Output the [X, Y] coordinate of the center of the cell containing the given text.  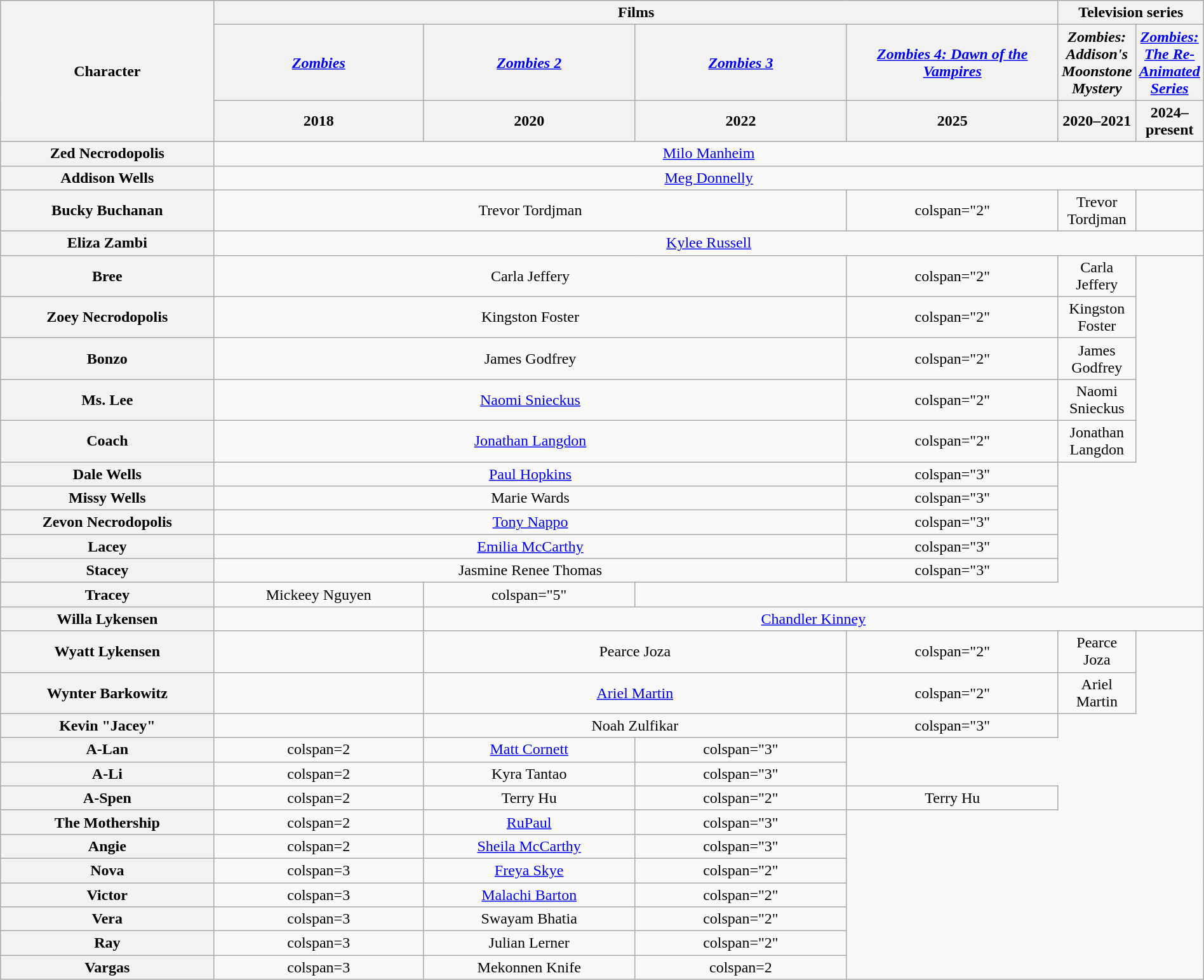
Wyatt Lykensen [107, 651]
Angie [107, 846]
Julian Lerner [530, 943]
Bonzo [107, 358]
Kevin "Jacey" [107, 725]
Dale Wells [107, 474]
Mickeey Nguyen [319, 595]
A-Spen [107, 798]
Ray [107, 943]
Lacey [107, 546]
Vargas [107, 967]
Tony Nappo [530, 522]
Malachi Barton [530, 894]
Zombies 3 [740, 62]
Stacey [107, 571]
Matt Cornett [530, 750]
Eliza Zambi [107, 243]
Paul Hopkins [530, 474]
Kyra Tantao [530, 774]
Character [107, 71]
Tracey [107, 595]
Television series [1130, 13]
Zevon Necrodopolis [107, 522]
Marie Wards [530, 498]
Noah Zulfikar [635, 725]
Chandler Kinney [814, 619]
Meg Donnelly [709, 178]
2018 [319, 121]
2020 [530, 121]
2022 [740, 121]
Ms. Lee [107, 400]
Milo Manheim [709, 154]
Missy Wells [107, 498]
Vera [107, 919]
2024–present [1170, 121]
The Mothership [107, 822]
Kylee Russell [709, 243]
Zombies: The Re-Animated Series [1170, 62]
Zombies 2 [530, 62]
Victor [107, 894]
Sheila McCarthy [530, 846]
Willa Lykensen [107, 619]
A-Li [107, 774]
Zombies 4: Dawn of the Vampires [953, 62]
Jasmine Renee Thomas [530, 571]
Freya Skye [530, 870]
Zombies [319, 62]
Emilia McCarthy [530, 546]
2025 [953, 121]
Nova [107, 870]
Coach [107, 440]
Swayam Bhatia [530, 919]
2020–2021 [1097, 121]
colspan="5" [530, 595]
Zombies: Addison's Moonstone Mystery [1097, 62]
Zoey Necrodopolis [107, 317]
RuPaul [530, 822]
Mekonnen Knife [530, 967]
Bucky Buchanan [107, 211]
Bree [107, 275]
Zed Necrodopolis [107, 154]
Wynter Barkowitz [107, 693]
Addison Wells [107, 178]
A-Lan [107, 750]
Films [636, 13]
